For the text-containing cell, return its midpoint in (X, Y) coordinate format. 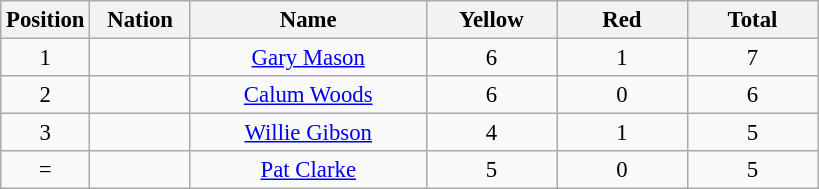
Pat Clarke (308, 170)
7 (752, 58)
Nation (140, 20)
Gary Mason (308, 58)
Name (308, 20)
4 (492, 133)
Total (752, 20)
Willie Gibson (308, 133)
Calum Woods (308, 95)
3 (46, 133)
2 (46, 95)
Red (622, 20)
Yellow (492, 20)
Position (46, 20)
= (46, 170)
